For the text-containing cell, return its midpoint in (x, y) coordinate format. 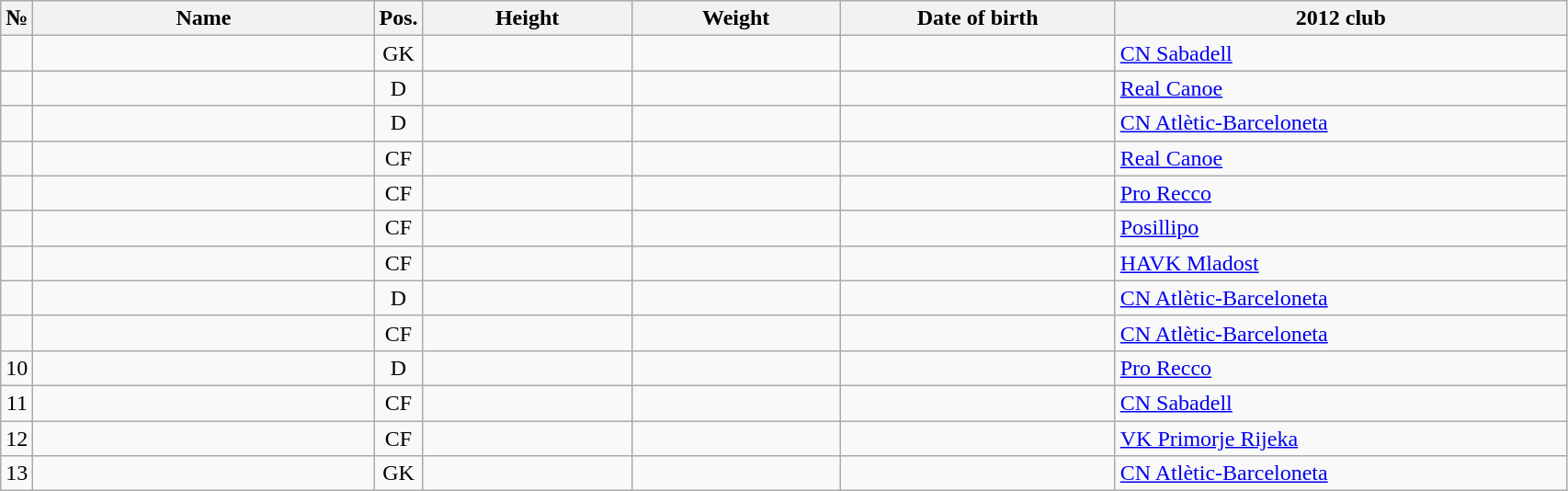
№ (17, 18)
12 (17, 439)
13 (17, 474)
Pos. (399, 18)
VK Primorje Rijeka (1340, 439)
Name (204, 18)
2012 club (1340, 18)
Posillipo (1340, 228)
10 (17, 368)
Height (528, 18)
Weight (735, 18)
11 (17, 403)
Date of birth (978, 18)
HAVK Mladost (1340, 263)
